Determine the [x, y] coordinate at the center of the cell enclosing the given text.  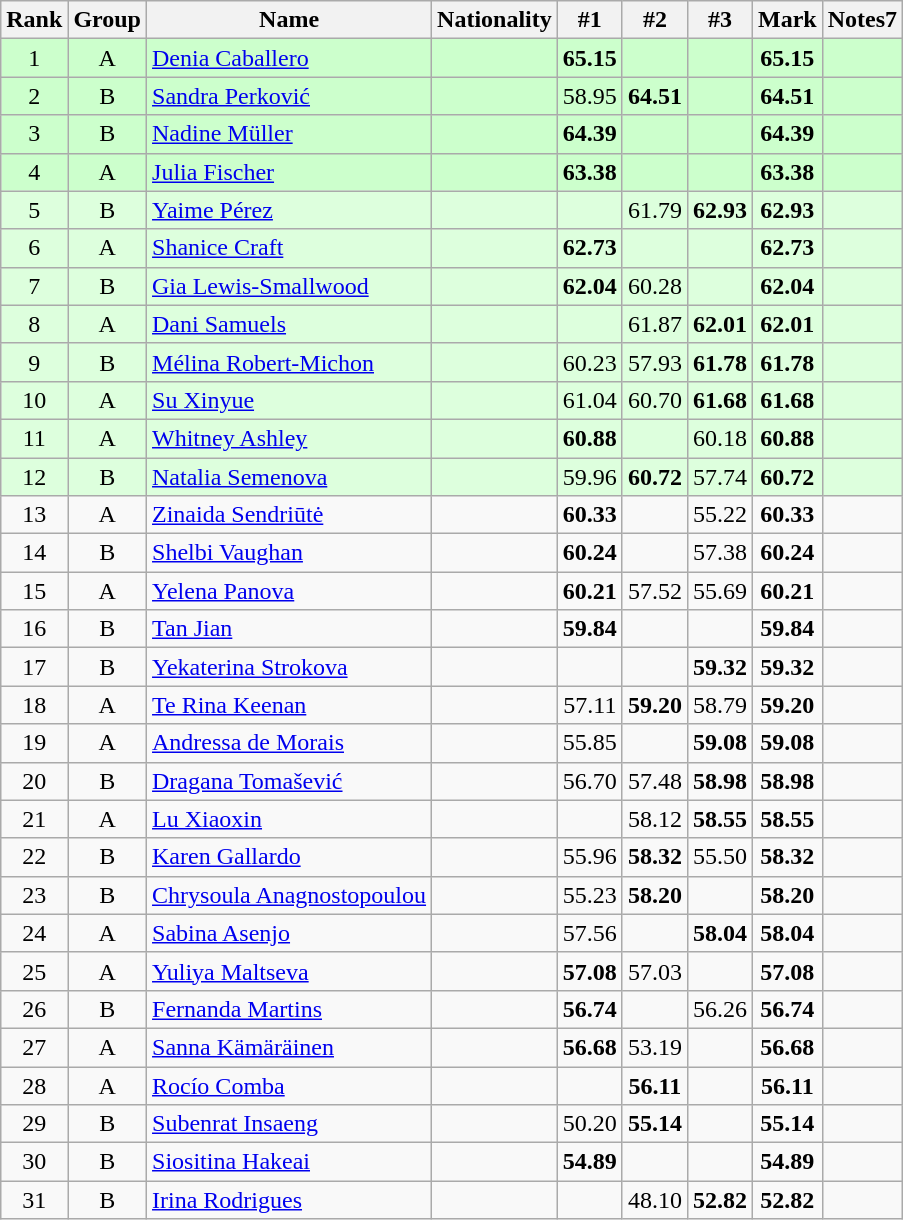
Yekaterina Strokova [290, 667]
Mélina Robert-Michon [290, 362]
56.26 [720, 1009]
Gia Lewis-Smallwood [290, 286]
Tan Jian [290, 629]
8 [34, 324]
6 [34, 248]
Sabina Asenjo [290, 933]
58.79 [720, 705]
30 [34, 1162]
60.23 [590, 362]
10 [34, 400]
3 [34, 134]
Shelbi Vaughan [290, 553]
27 [34, 1047]
17 [34, 667]
Yelena Panova [290, 591]
22 [34, 857]
Dani Samuels [290, 324]
5 [34, 210]
55.23 [590, 895]
56.70 [590, 781]
15 [34, 591]
Mark [788, 20]
11 [34, 438]
Su Xinyue [290, 400]
57.93 [654, 362]
Yuliya Maltseva [290, 971]
55.69 [720, 591]
Yaime Pérez [290, 210]
23 [34, 895]
28 [34, 1085]
Group [108, 20]
#2 [654, 20]
25 [34, 971]
2 [34, 96]
#3 [720, 20]
61.87 [654, 324]
55.22 [720, 515]
26 [34, 1009]
Zinaida Sendriūtė [290, 515]
20 [34, 781]
Sanna Kämäräinen [290, 1047]
Subenrat Insaeng [290, 1124]
Irina Rodrigues [290, 1200]
Notes7 [862, 20]
Te Rina Keenan [290, 705]
29 [34, 1124]
Dragana Tomašević [290, 781]
59.96 [590, 477]
53.19 [654, 1047]
18 [34, 705]
Whitney Ashley [290, 438]
16 [34, 629]
14 [34, 553]
55.85 [590, 743]
48.10 [654, 1200]
4 [34, 172]
57.48 [654, 781]
31 [34, 1200]
Rank [34, 20]
Sandra Perković [290, 96]
Siositina Hakeai [290, 1162]
Nationality [495, 20]
19 [34, 743]
58.95 [590, 96]
13 [34, 515]
7 [34, 286]
Rocío Comba [290, 1085]
61.79 [654, 210]
Julia Fischer [290, 172]
55.96 [590, 857]
1 [34, 58]
Lu Xiaoxin [290, 819]
50.20 [590, 1124]
57.74 [720, 477]
Shanice Craft [290, 248]
12 [34, 477]
60.70 [654, 400]
Andressa de Morais [290, 743]
55.50 [720, 857]
9 [34, 362]
Fernanda Martins [290, 1009]
57.11 [590, 705]
57.03 [654, 971]
Denia Caballero [290, 58]
Natalia Semenova [290, 477]
61.04 [590, 400]
Nadine Müller [290, 134]
57.56 [590, 933]
#1 [590, 20]
57.38 [720, 553]
24 [34, 933]
Name [290, 20]
60.18 [720, 438]
57.52 [654, 591]
60.28 [654, 286]
Chrysoula Anagnostopoulou [290, 895]
58.12 [654, 819]
Karen Gallardo [290, 857]
21 [34, 819]
